For the text-containing cell, return its midpoint in (x, y) coordinate format. 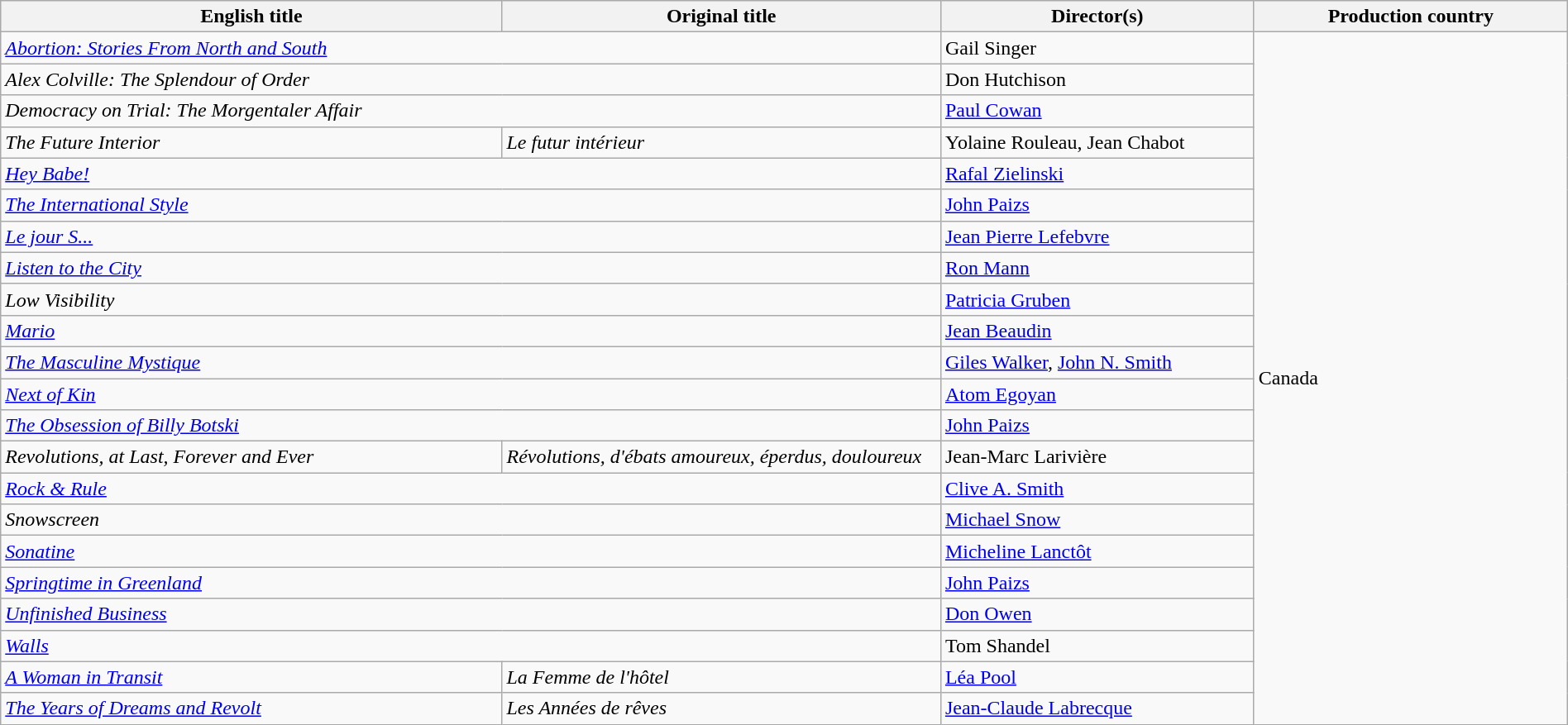
English title (251, 17)
Democracy on Trial: The Morgentaler Affair (471, 111)
Walls (471, 646)
Atom Egoyan (1097, 394)
Alex Colville: The Splendour of Order (471, 79)
Michael Snow (1097, 520)
Don Hutchison (1097, 79)
Unfinished Business (471, 614)
Patricia Gruben (1097, 299)
Jean-Marc Larivière (1097, 457)
Tom Shandel (1097, 646)
Révolutions, d'ébats amoureux, éperdus, douloureux (721, 457)
Le futur intérieur (721, 142)
Ron Mann (1097, 268)
Revolutions, at Last, Forever and Ever (251, 457)
Le jour S... (471, 236)
Sonatine (471, 551)
Jean Pierre Lefebvre (1097, 236)
Clive A. Smith (1097, 489)
Rock & Rule (471, 489)
The Masculine Mystique (471, 362)
A Woman in Transit (251, 677)
Jean-Claude Labrecque (1097, 708)
The International Style (471, 205)
Don Owen (1097, 614)
Abortion: Stories From North and South (471, 48)
Paul Cowan (1097, 111)
The Years of Dreams and Revolt (251, 708)
Next of Kin (471, 394)
Snowscreen (471, 520)
Les Années de rêves (721, 708)
Canada (1411, 379)
Low Visibility (471, 299)
The Future Interior (251, 142)
La Femme de l'hôtel (721, 677)
Listen to the City (471, 268)
Jean Beaudin (1097, 331)
Springtime in Greenland (471, 583)
Yolaine Rouleau, Jean Chabot (1097, 142)
Mario (471, 331)
Gail Singer (1097, 48)
Hey Babe! (471, 174)
Giles Walker, John N. Smith (1097, 362)
Original title (721, 17)
The Obsession of Billy Botski (471, 426)
Director(s) (1097, 17)
Micheline Lanctôt (1097, 551)
Rafal Zielinski (1097, 174)
Production country (1411, 17)
Léa Pool (1097, 677)
